Extract the [X, Y] coordinate from the center of the cell holding the provided text.  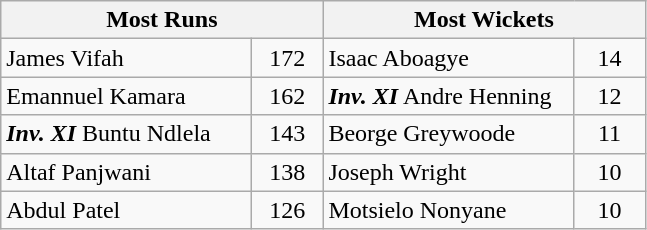
Abdul Patel [126, 210]
Motsielo Nonyane [448, 210]
11 [610, 134]
Isaac Aboagye [448, 58]
12 [610, 96]
172 [288, 58]
Altaf Panjwani [126, 172]
Emannuel Kamara [126, 96]
Inv. XI Andre Henning [448, 96]
138 [288, 172]
Inv. XI Buntu Ndlela [126, 134]
126 [288, 210]
Most Runs [162, 20]
Most Wickets [484, 20]
143 [288, 134]
Joseph Wright [448, 172]
162 [288, 96]
14 [610, 58]
Beorge Greywoode [448, 134]
James Vifah [126, 58]
